Locate the cell with the specified text and output its [x, y] center coordinate. 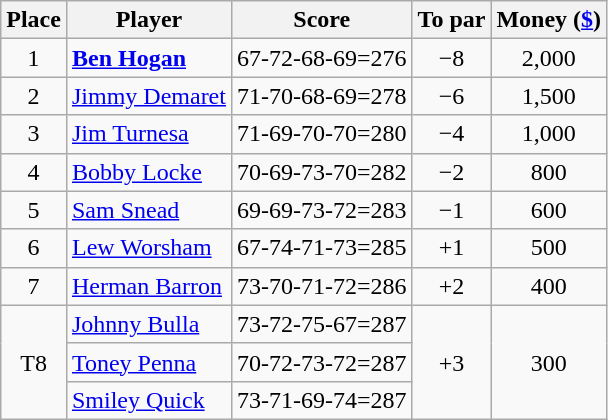
T8 [34, 362]
Lew Worsham [148, 248]
+3 [452, 362]
70-72-73-72=287 [322, 362]
Toney Penna [148, 362]
800 [549, 172]
−1 [452, 210]
69-69-73-72=283 [322, 210]
7 [34, 286]
600 [549, 210]
Bobby Locke [148, 172]
6 [34, 248]
3 [34, 134]
Sam Snead [148, 210]
Place [34, 20]
71-69-70-70=280 [322, 134]
Johnny Bulla [148, 324]
5 [34, 210]
67-72-68-69=276 [322, 58]
Jim Turnesa [148, 134]
−4 [452, 134]
1,500 [549, 96]
2,000 [549, 58]
300 [549, 362]
Herman Barron [148, 286]
73-70-71-72=286 [322, 286]
−6 [452, 96]
Jimmy Demaret [148, 96]
Ben Hogan [148, 58]
400 [549, 286]
+1 [452, 248]
1,000 [549, 134]
To par [452, 20]
73-71-69-74=287 [322, 400]
2 [34, 96]
67-74-71-73=285 [322, 248]
71-70-68-69=278 [322, 96]
Money ($) [549, 20]
70-69-73-70=282 [322, 172]
Player [148, 20]
+2 [452, 286]
Score [322, 20]
Smiley Quick [148, 400]
−2 [452, 172]
1 [34, 58]
4 [34, 172]
500 [549, 248]
73-72-75-67=287 [322, 324]
−8 [452, 58]
